Extract the (X, Y) coordinate from the center of the cell holding the provided text.  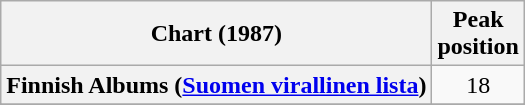
Chart (1987) (216, 34)
18 (478, 85)
Peakposition (478, 34)
Finnish Albums (Suomen virallinen lista) (216, 85)
